Extract the (X, Y) coordinate from the center of the cell holding the provided text.  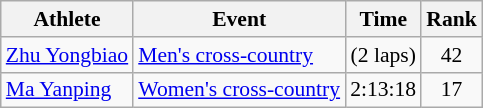
Athlete (67, 19)
Women's cross-country (239, 90)
Ma Yanping (67, 90)
17 (452, 90)
42 (452, 55)
Zhu Yongbiao (67, 55)
Time (383, 19)
Men's cross-country (239, 55)
Rank (452, 19)
Event (239, 19)
(2 laps) (383, 55)
2:13:18 (383, 90)
